For the text-containing cell, return its midpoint in (X, Y) coordinate format. 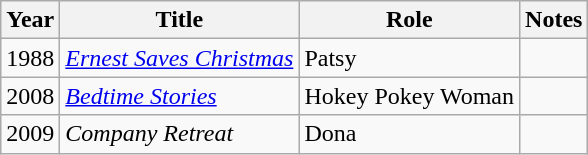
1988 (30, 58)
Ernest Saves Christmas (180, 58)
Hokey Pokey Woman (410, 96)
Bedtime Stories (180, 96)
Patsy (410, 58)
2009 (30, 134)
Dona (410, 134)
Notes (554, 20)
2008 (30, 96)
Company Retreat (180, 134)
Year (30, 20)
Title (180, 20)
Role (410, 20)
